Locate the cell with the specified text and output its [x, y] center coordinate. 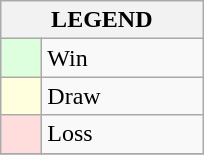
LEGEND [102, 20]
Win [122, 58]
Draw [122, 96]
Loss [122, 134]
